Identify which cell holds the provided text, then report its (X, Y) central coordinate. 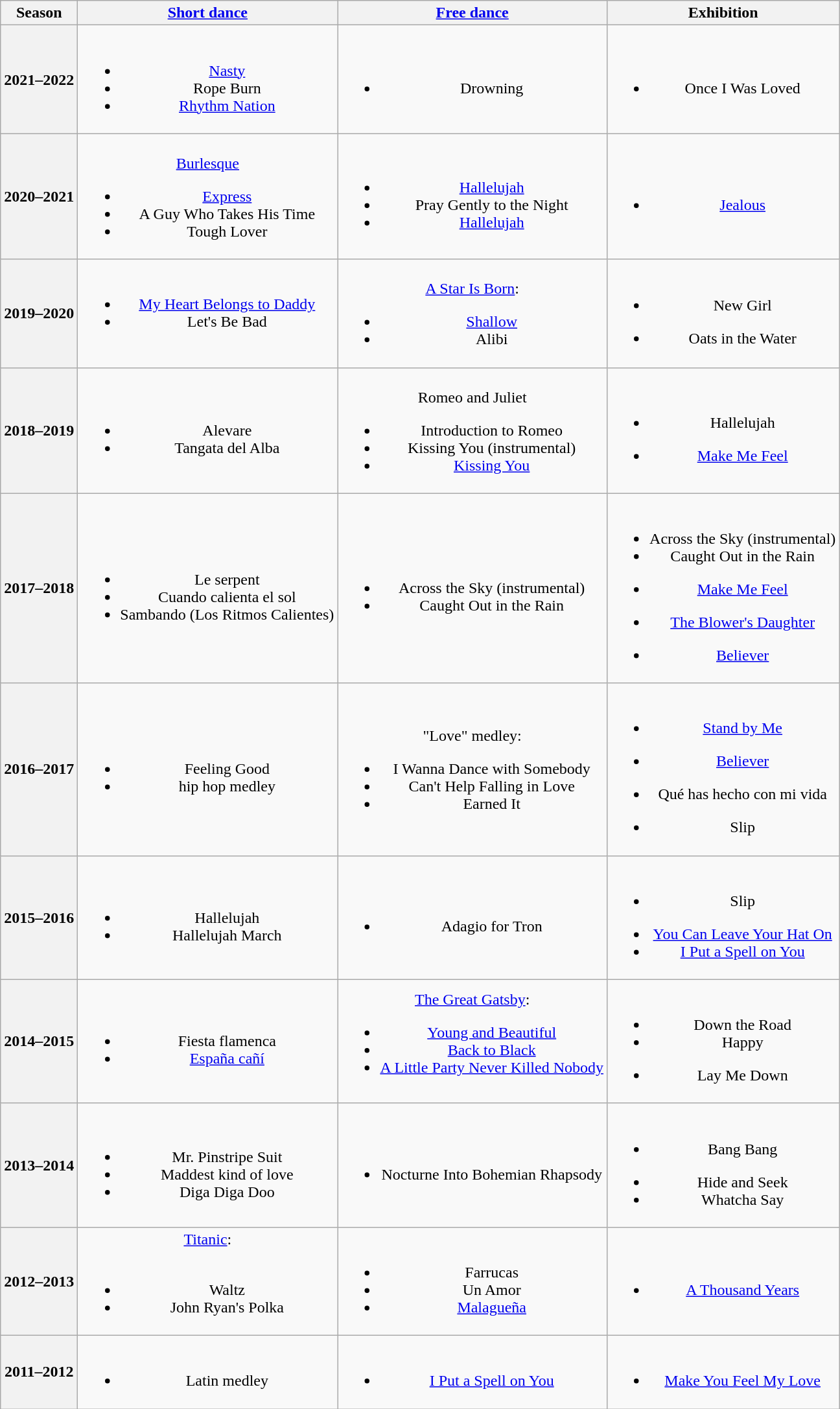
BurlesqueExpressA Guy Who Takes His TimeTough Lover (207, 196)
I Put a Spell on You (472, 1371)
Slip You Can Leave Your Hat OnI Put a Spell on You (723, 918)
Adagio for Tron (472, 918)
Feeling Good hip hop medley (207, 769)
Hallelujah Hallelujah March (207, 918)
Across the Sky (instrumental) Caught Out in the Rain (472, 588)
Make You Feel My Love (723, 1371)
FarrucasUn AmorMalagueña (472, 1281)
Hallelujah Pray Gently to the Night Hallelujah (472, 196)
Fiesta flamenca España cañí (207, 1041)
2013–2014 (39, 1165)
New Girl Oats in the Water (723, 314)
A Star Is Born:Shallow Alibi (472, 314)
2018–2019 (39, 430)
Across the Sky (instrumental) Caught Out in the Rain Make Me Feel The Blower's DaughterBeliever (723, 588)
2020–2021 (39, 196)
Jealous (723, 196)
Free dance (472, 13)
A Thousand Years (723, 1281)
Exhibition (723, 13)
Latin medley (207, 1371)
2021–2022 (39, 79)
Season (39, 13)
HallelujahMake Me Feel (723, 430)
Le serpent Cuando calienta el sol Sambando (Los Ritmos Calientes) (207, 588)
Once I Was Loved (723, 79)
2016–2017 (39, 769)
Titanic: WaltzJohn Ryan's Polka (207, 1281)
"Love" medley:I Wanna Dance with Somebody Can't Help Falling in Love Earned It (472, 769)
Short dance (207, 13)
Nasty Rope Burn Rhythm Nation (207, 79)
2017–2018 (39, 588)
Nocturne Into Bohemian Rhapsody (472, 1165)
Romeo and JulietIntroduction to Romeo Kissing You (instrumental) Kissing You (472, 430)
2012–2013 (39, 1281)
2014–2015 (39, 1041)
Drowning (472, 79)
Alevare Tangata del Alba (207, 430)
Stand by Me Believer Qué has hecho con mi vida Slip (723, 769)
My Heart Belongs to Daddy Let's Be Bad (207, 314)
Down the RoadHappy Lay Me Down (723, 1041)
Mr. Pinstripe SuitMaddest kind of loveDiga Diga Doo (207, 1165)
The Great Gatsby:Young and Beautiful Back to Black A Little Party Never Killed Nobody (472, 1041)
2019–2020 (39, 314)
Bang Bang Hide and Seek Whatcha Say (723, 1165)
2011–2012 (39, 1371)
2015–2016 (39, 918)
